Capture the cell that displays the provided text and extract its [x, y] central coordinate. 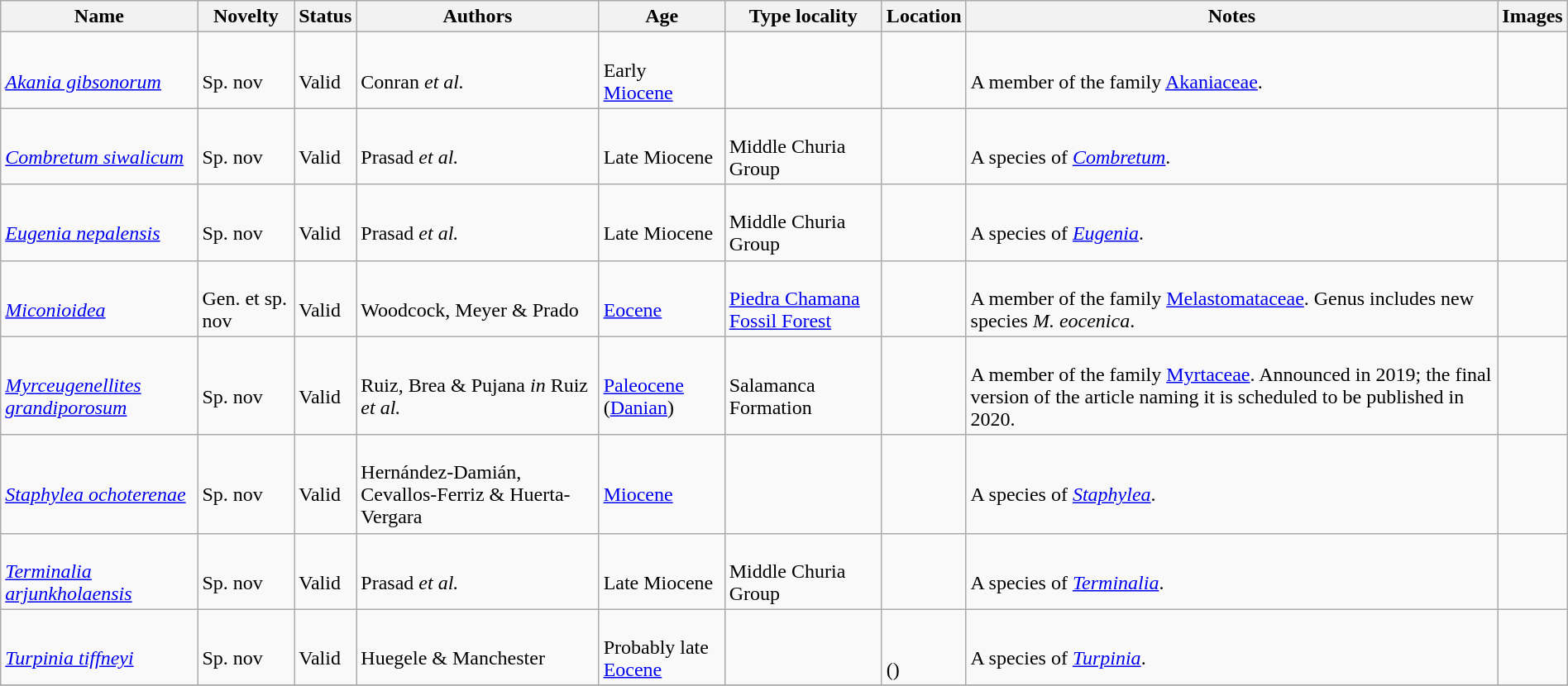
Type locality [803, 17]
Images [1532, 17]
() [924, 647]
Early Miocene [662, 70]
A species of Turpinia. [1232, 647]
Ruiz, Brea & Pujana in Ruiz et al. [478, 385]
Eugenia nepalensis [99, 222]
A member of the family Melastomataceae. Genus includes new species M. eocenica. [1232, 298]
Huegele & Manchester [478, 647]
A member of the family Myrtaceae. Announced in 2019; the final version of the article naming it is scheduled to be published in 2020. [1232, 385]
Combretum siwalicum [99, 146]
Name [99, 17]
A species of Staphylea. [1232, 484]
Akania gibsonorum [99, 70]
Woodcock, Meyer & Prado [478, 298]
A species of Combretum. [1232, 146]
Notes [1232, 17]
Authors [478, 17]
Location [924, 17]
Status [326, 17]
Paleocene (Danian) [662, 385]
Salamanca Formation [803, 385]
Myrceugenellites grandiporosum [99, 385]
Turpinia tiffneyi [99, 647]
Probably late Eocene [662, 647]
Age [662, 17]
Terminalia arjunkholaensis [99, 571]
Gen. et sp. nov [246, 298]
Staphylea ochoterenae [99, 484]
A species of Eugenia. [1232, 222]
A member of the family Akaniaceae. [1232, 70]
Miconioidea [99, 298]
Conran et al. [478, 70]
A species of Terminalia. [1232, 571]
Miocene [662, 484]
Hernández-Damián, Cevallos-Ferriz & Huerta-Vergara [478, 484]
Eocene [662, 298]
Novelty [246, 17]
Piedra Chamana Fossil Forest [803, 298]
